Scan for the cell matching the given text and deliver its [X, Y] coordinate at center. 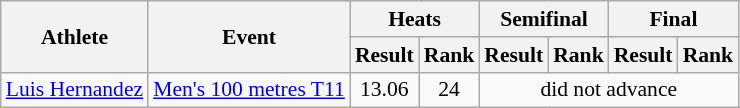
24 [450, 90]
Semifinal [544, 19]
Heats [414, 19]
Luis Hernandez [74, 90]
did not advance [608, 90]
Final [674, 19]
13.06 [384, 90]
Men's 100 metres T11 [249, 90]
Event [249, 36]
Athlete [74, 36]
